Scan for the cell matching the given text and deliver its [x, y] coordinate at center. 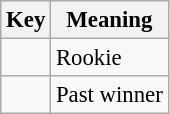
Meaning [110, 20]
Key [26, 20]
Rookie [110, 58]
Past winner [110, 95]
